Detect which cell encompasses the target text, then output its [X, Y] center coordinate. 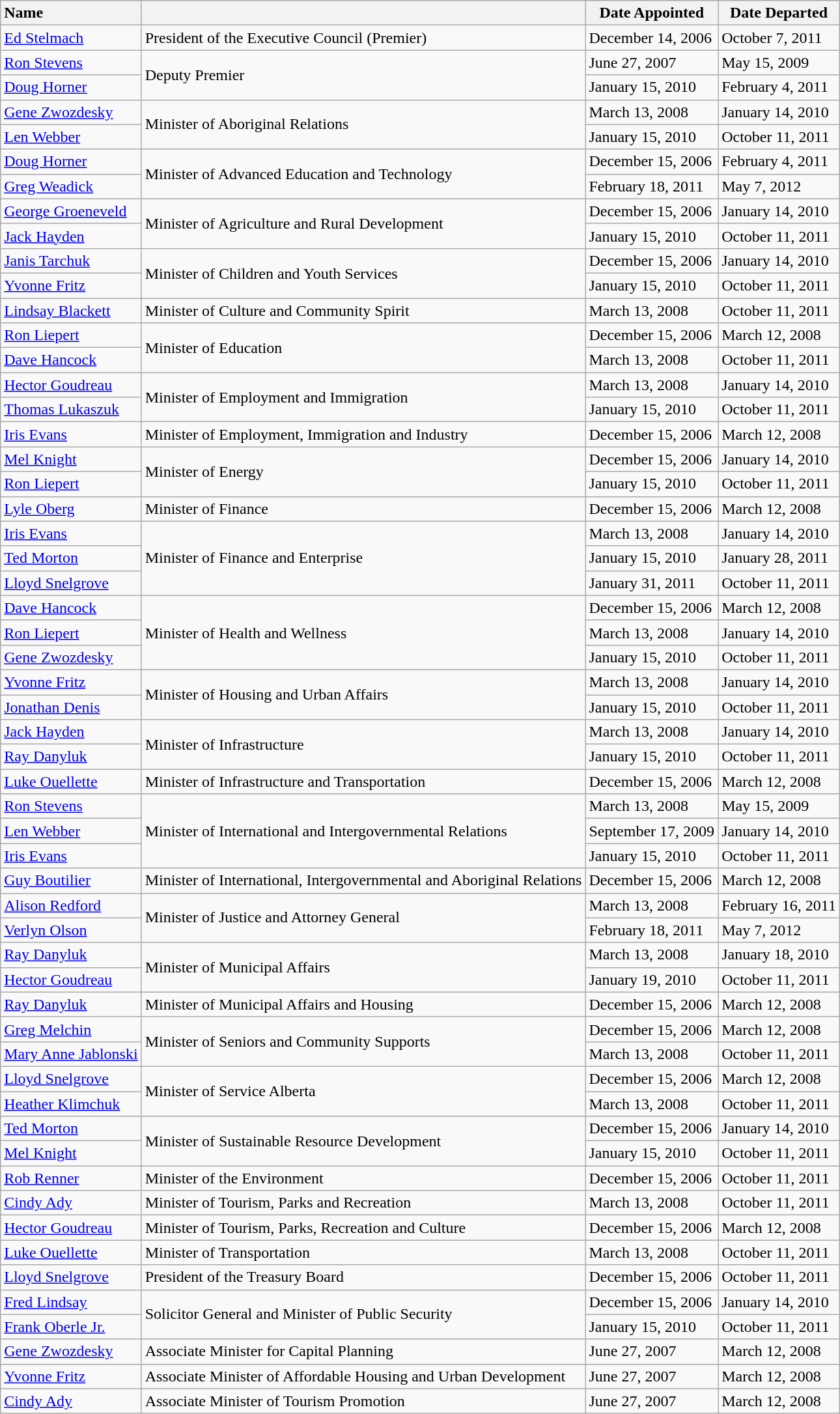
Rob Renner [71, 1178]
Minister of Tourism, Parks, Recreation and Culture [363, 1228]
Associate Minister for Capital Planning [363, 1351]
January 31, 2011 [652, 583]
Minister of Municipal Affairs and Housing [363, 1004]
January 28, 2011 [779, 558]
Minister of Sustainable Resource Development [363, 1141]
Minister of Infrastructure [363, 744]
Associate Minister of Tourism Promotion [363, 1401]
Lyle Oberg [71, 509]
Minister of Finance [363, 509]
January 19, 2010 [652, 980]
Minister of Municipal Affairs [363, 967]
Solicitor General and Minister of Public Security [363, 1314]
Minister of Health and Wellness [363, 632]
Minister of Energy [363, 472]
Janis Tarchuk [71, 261]
Minister of Employment, Immigration and Industry [363, 434]
President of the Executive Council (Premier) [363, 38]
Minister of Tourism, Parks and Recreation [363, 1203]
Minister of Children and Youth Services [363, 273]
Frank Oberle Jr. [71, 1327]
Date Appointed [652, 13]
Minister of Justice and Attorney General [363, 918]
Date Departed [779, 13]
Fred Lindsay [71, 1302]
February 16, 2011 [779, 905]
Associate Minister of Affordable Housing and Urban Development [363, 1376]
Greg Melchin [71, 1029]
December 14, 2006 [652, 38]
Heather Klimchuk [71, 1104]
Alison Redford [71, 905]
October 7, 2011 [779, 38]
Minister of Aboriginal Relations [363, 124]
Minister of Seniors and Community Supports [363, 1041]
Minister of Education [363, 348]
Minister of Employment and Immigration [363, 397]
Minister of Infrastructure and Transportation [363, 782]
Minister of Finance and Enterprise [363, 558]
George Groeneveld [71, 211]
January 18, 2010 [779, 955]
Name [71, 13]
Minister of the Environment [363, 1178]
Verlyn Olson [71, 930]
Minister of Service Alberta [363, 1091]
Minister of Agriculture and Rural Development [363, 223]
Minister of Advanced Education and Technology [363, 174]
Minister of International, Intergovernmental and Aboriginal Relations [363, 881]
Greg Weadick [71, 186]
Minister of Transportation [363, 1252]
Mary Anne Jablonski [71, 1054]
Minister of Culture and Community Spirit [363, 311]
Minister of International and Intergovernmental Relations [363, 831]
Guy Boutilier [71, 881]
Jonathan Denis [71, 707]
Deputy Premier [363, 75]
Minister of Housing and Urban Affairs [363, 694]
Lindsay Blackett [71, 311]
Ed Stelmach [71, 38]
September 17, 2009 [652, 831]
Thomas Lukaszuk [71, 410]
President of the Treasury Board [363, 1277]
